Return the (X, Y) coordinate for the center point of the cell that contains the specified text.  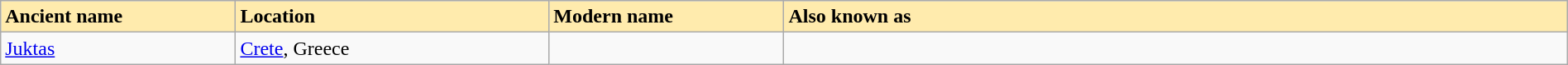
Juktas (118, 48)
Ancient name (118, 17)
Modern name (667, 17)
Location (392, 17)
Also known as (1176, 17)
Crete, Greece (392, 48)
